Detect which cell encompasses the target text, then output its (x, y) center coordinate. 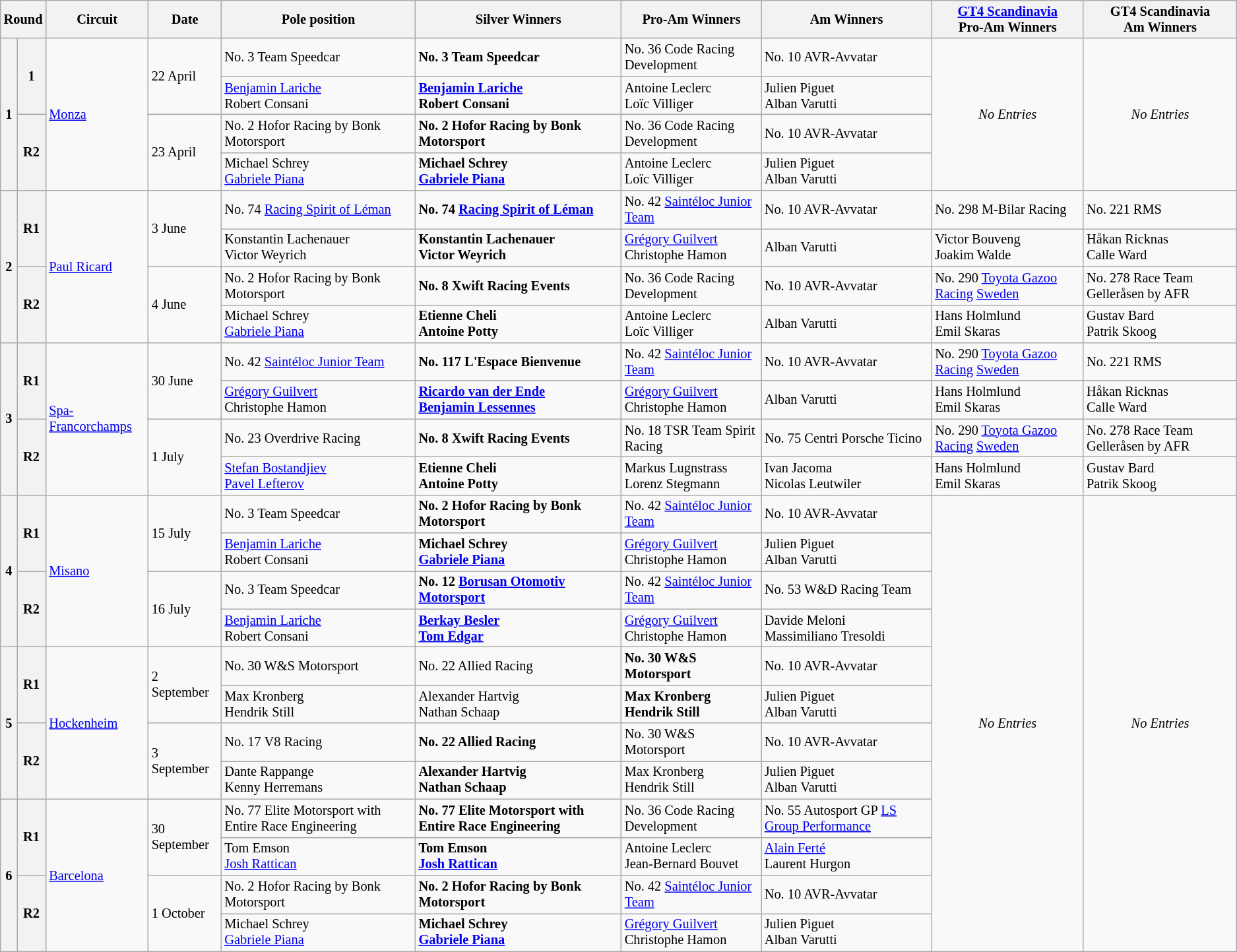
Ricardo van der Ende Benjamin Lessennes (519, 400)
Davide Meloni Massimiliano Tresoldi (846, 628)
4 (9, 571)
3 (9, 418)
6 (9, 875)
Alain Ferté Laurent Hurgon (846, 856)
Misano (96, 571)
No. 12 Borusan Otomotiv Motorsport (519, 590)
3 September (185, 761)
Dante Rappange Kenny Herremans (318, 780)
Pro-Am Winners (691, 19)
No. 117 L'Espace Bienvenue (519, 362)
Circuit (96, 19)
2 (9, 267)
1 October (185, 913)
No. 23 Overdrive Racing (318, 438)
30 June (185, 380)
5 (9, 723)
Round (24, 19)
No. 75 Centri Porsche Ticino (846, 438)
2 September (185, 685)
Am Winners (846, 19)
Paul Ricard (96, 267)
Monza (96, 115)
No. 18 TSR Team Spirit Racing (691, 438)
Spa-Francorchamps (96, 418)
4 June (185, 305)
Date (185, 19)
Markus Lugnstrass Lorenz Stegmann (691, 476)
23 April (185, 152)
Stefan Bostandjiev Pavel Lefterov (318, 476)
3 June (185, 228)
No. 17 V8 Racing (318, 742)
Silver Winners (519, 19)
Victor Bouveng Joakim Walde (1007, 247)
Berkay Besler Tom Edgar (519, 628)
1 July (185, 457)
30 September (185, 837)
GT4 Scandinavia Am Winners (1160, 19)
Barcelona (96, 875)
No. 53 W&D Racing Team (846, 590)
16 July (185, 608)
No. 298 M-Bilar Racing (1007, 210)
Ivan Jacoma Nicolas Leutwiler (846, 476)
GT4 Scandinavia Pro-Am Winners (1007, 19)
Antoine Leclerc Jean-Bernard Bouvet (691, 856)
Hockenheim (96, 723)
22 April (185, 77)
15 July (185, 533)
Pole position (318, 19)
No. 55 Autosport GP LS Group Performance (846, 818)
